Capture the cell that displays the provided text and extract its (x, y) central coordinate. 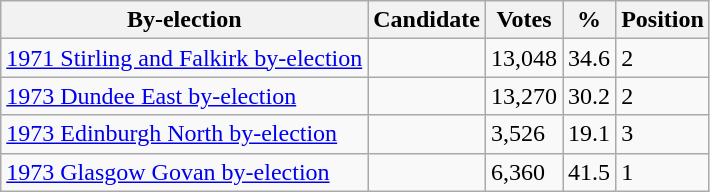
1973 Dundee East by-election (184, 96)
19.1 (590, 134)
% (590, 20)
3 (663, 134)
Candidate (427, 20)
6,360 (524, 172)
Position (663, 20)
1973 Edinburgh North by-election (184, 134)
30.2 (590, 96)
1 (663, 172)
1971 Stirling and Falkirk by-election (184, 58)
By-election (184, 20)
13,270 (524, 96)
Votes (524, 20)
13,048 (524, 58)
1973 Glasgow Govan by-election (184, 172)
41.5 (590, 172)
3,526 (524, 134)
34.6 (590, 58)
